Scan for the cell matching the given text and deliver its (x, y) coordinate at center. 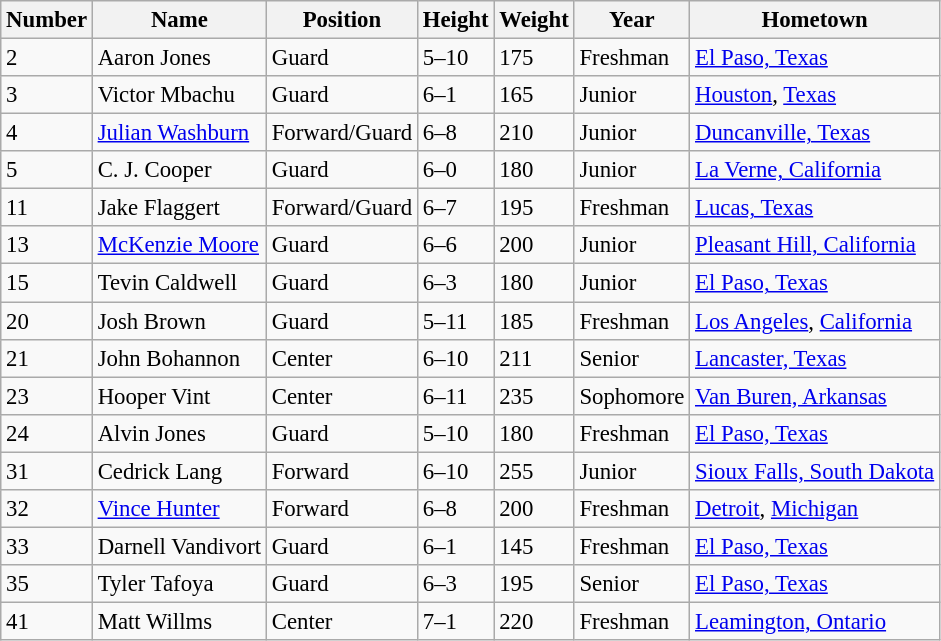
6–0 (455, 170)
Victor Mbachu (179, 95)
Julian Washburn (179, 133)
5 (47, 170)
20 (47, 321)
Lucas, Texas (815, 208)
3 (47, 95)
235 (534, 396)
Leamington, Ontario (815, 621)
32 (47, 509)
Van Buren, Arkansas (815, 396)
John Bohannon (179, 358)
5–11 (455, 321)
41 (47, 621)
255 (534, 471)
Vince Hunter (179, 509)
2 (47, 58)
4 (47, 133)
Los Angeles, California (815, 321)
Houston, Texas (815, 95)
6–7 (455, 208)
Hooper Vint (179, 396)
Alvin Jones (179, 433)
211 (534, 358)
Detroit, Michigan (815, 509)
145 (534, 546)
220 (534, 621)
21 (47, 358)
McKenzie Moore (179, 245)
24 (47, 433)
Position (342, 20)
Jake Flaggert (179, 208)
Tevin Caldwell (179, 283)
165 (534, 95)
La Verne, California (815, 170)
Sioux Falls, South Dakota (815, 471)
23 (47, 396)
Pleasant Hill, California (815, 245)
Duncanville, Texas (815, 133)
Hometown (815, 20)
13 (47, 245)
Matt Willms (179, 621)
210 (534, 133)
Weight (534, 20)
Height (455, 20)
33 (47, 546)
C. J. Cooper (179, 170)
Year (632, 20)
6–6 (455, 245)
11 (47, 208)
Lancaster, Texas (815, 358)
Sophomore (632, 396)
Cedrick Lang (179, 471)
Aaron Jones (179, 58)
185 (534, 321)
Josh Brown (179, 321)
35 (47, 584)
7–1 (455, 621)
175 (534, 58)
31 (47, 471)
Number (47, 20)
Darnell Vandivort (179, 546)
Tyler Tafoya (179, 584)
15 (47, 283)
6–11 (455, 396)
Name (179, 20)
